Output the (x, y) coordinate of the center of the cell containing the given text.  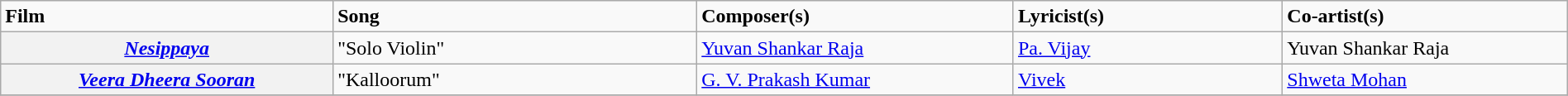
"Kalloorum" (515, 79)
Shweta Mohan (1425, 79)
Veera Dheera Sooran (167, 79)
Lyricist(s) (1148, 17)
Vivek (1148, 79)
Song (515, 17)
Film (167, 17)
Nesippaya (167, 48)
Composer(s) (855, 17)
Pa. Vijay (1148, 48)
Co-artist(s) (1425, 17)
"Solo Violin" (515, 48)
G. V. Prakash Kumar (855, 79)
